Scan for the cell matching the given text and deliver its (X, Y) coordinate at center. 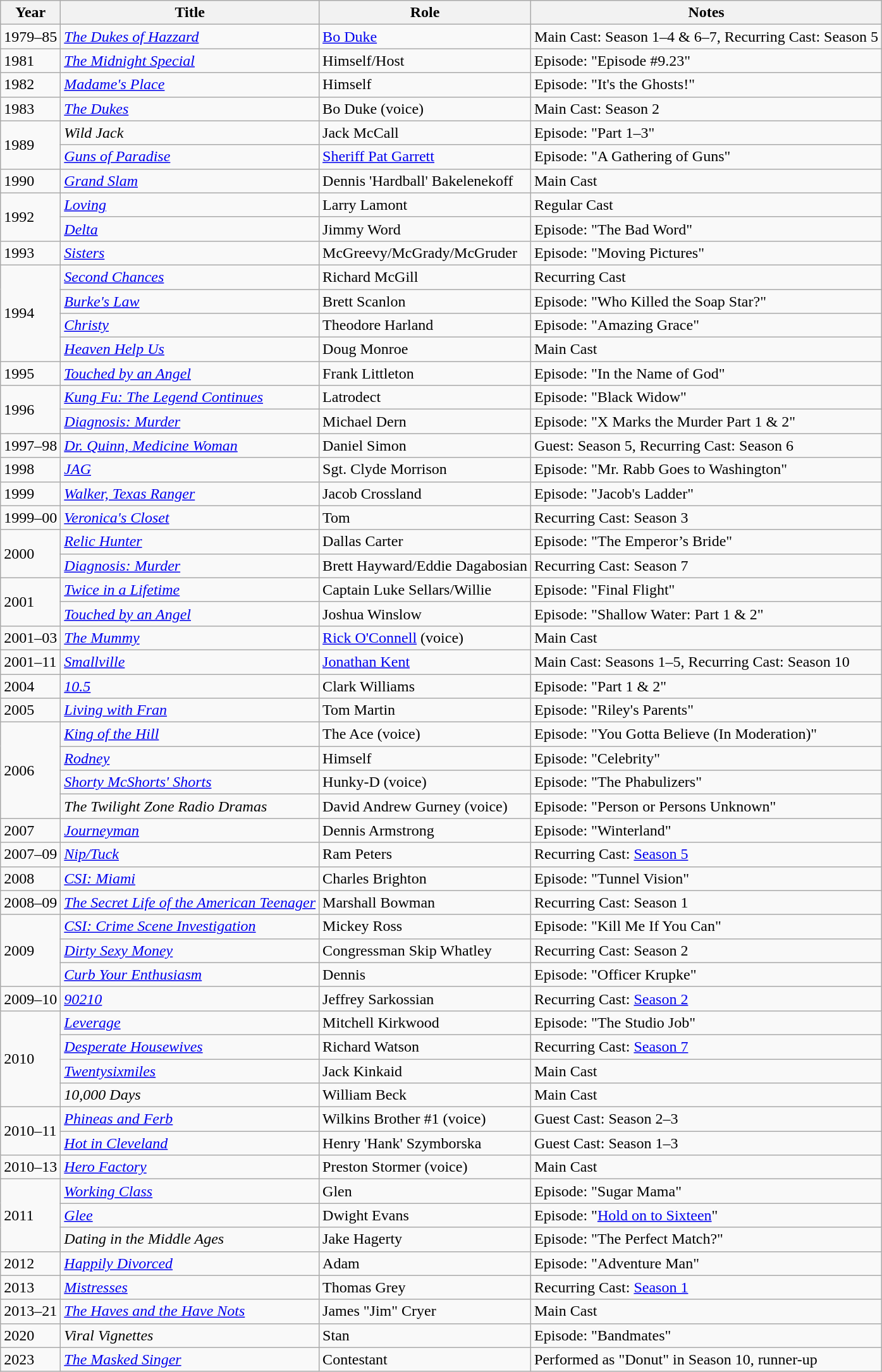
Bo Duke (425, 37)
Bo Duke (voice) (425, 109)
Episode: "It's the Ghosts!" (707, 85)
Jake Hagerty (425, 1239)
Twice in a Lifetime (190, 590)
Walker, Texas Ranger (190, 494)
Episode: "Officer Krupke" (707, 974)
Glee (190, 1215)
Living with Fran (190, 710)
Dirty Sexy Money (190, 950)
90210 (190, 999)
Rodney (190, 758)
2012 (30, 1263)
Leverage (190, 1023)
Dwight Evans (425, 1215)
Hot in Cleveland (190, 1143)
Himself/Host (425, 61)
Guest Cast: Season 2–3 (707, 1119)
Christy (190, 325)
Dennis (425, 974)
2001–11 (30, 662)
JAG (190, 470)
Sisters (190, 253)
Adam (425, 1263)
Jeffrey Sarkossian (425, 999)
Episode: "The Studio Job" (707, 1023)
Episode: "Part 1–3" (707, 133)
Happily Divorced (190, 1263)
Contestant (425, 1359)
2011 (30, 1215)
Dennis 'Hardball' Bakelenekoff (425, 181)
Richard McGill (425, 277)
CSI: Crime Scene Investigation (190, 926)
2004 (30, 686)
Episode: "Person or Persons Unknown" (707, 806)
Smallville (190, 662)
Frank Littleton (425, 373)
Main Cast: Season 1–4 & 6–7, Recurring Cast: Season 5 (707, 37)
Main Cast: Seasons 1–5, Recurring Cast: Season 10 (707, 662)
10,000 Days (190, 1095)
Larry Lamont (425, 205)
Clark Williams (425, 686)
2001 (30, 602)
Henry 'Hank' Szymborska (425, 1143)
1982 (30, 85)
The Twilight Zone Radio Dramas (190, 806)
1998 (30, 470)
Relic Hunter (190, 542)
The Dukes of Hazzard (190, 37)
Episode: "Winterland" (707, 830)
Kung Fu: The Legend Continues (190, 398)
2010 (30, 1059)
2020 (30, 1335)
Curb Your Enthusiasm (190, 974)
Episode: "Celebrity" (707, 758)
2008–09 (30, 902)
Hero Factory (190, 1167)
Thomas Grey (425, 1287)
Episode: "A Gathering of Guns" (707, 157)
Stan (425, 1335)
Doug Monroe (425, 349)
Jonathan Kent (425, 662)
Madame's Place (190, 85)
Richard Watson (425, 1047)
The Midnight Special (190, 61)
Hunky-D (voice) (425, 782)
2008 (30, 878)
Episode: "Riley's Parents" (707, 710)
Phineas and Ferb (190, 1119)
Dating in the Middle Ages (190, 1239)
Journeyman (190, 830)
Episode: "Who Killed the Soap Star?" (707, 301)
Episode: "Mr. Rabb Goes to Washington" (707, 470)
The Haves and the Have Nots (190, 1311)
Recurring Cast: Season 5 (707, 854)
Episode: "The Phabulizers" (707, 782)
King of the Hill (190, 734)
2013–21 (30, 1311)
Twentysixmiles (190, 1071)
1993 (30, 253)
Regular Cast (707, 205)
Latrodect (425, 398)
Episode: "The Emperor’s Bride" (707, 542)
1983 (30, 109)
Desperate Housewives (190, 1047)
Brett Hayward/Eddie Dagabosian (425, 566)
Heaven Help Us (190, 349)
2009–10 (30, 999)
Glen (425, 1191)
2006 (30, 770)
Dallas Carter (425, 542)
Guns of Paradise (190, 157)
The Mummy (190, 638)
1990 (30, 181)
Title (190, 13)
Delta (190, 229)
Episode: "The Perfect Match?" (707, 1239)
Year (30, 13)
Working Class (190, 1191)
Episode: "Final Flight" (707, 590)
1981 (30, 61)
Brett Scanlon (425, 301)
Daniel Simon (425, 446)
2010–11 (30, 1131)
The Ace (voice) (425, 734)
2023 (30, 1359)
Joshua Winslow (425, 614)
Main Cast: Season 2 (707, 109)
2010–13 (30, 1167)
2005 (30, 710)
1992 (30, 217)
1997–98 (30, 446)
1979–85 (30, 37)
Grand Slam (190, 181)
Tom Martin (425, 710)
Jimmy Word (425, 229)
Sheriff Pat Garrett (425, 157)
10.5 (190, 686)
Episode: "Black Widow" (707, 398)
Episode: "Hold on to Sixteen" (707, 1215)
Guest Cast: Season 1–3 (707, 1143)
CSI: Miami (190, 878)
Burke's Law (190, 301)
Guest: Season 5, Recurring Cast: Season 6 (707, 446)
Episode: "Tunnel Vision" (707, 878)
Jack McCall (425, 133)
David Andrew Gurney (voice) (425, 806)
Episode: "Part 1 & 2" (707, 686)
Recurring Cast: Season 3 (707, 518)
Wild Jack (190, 133)
Mitchell Kirkwood (425, 1023)
Jacob Crossland (425, 494)
Performed as "Donut" in Season 10, runner-up (707, 1359)
Episode: "Jacob's Ladder" (707, 494)
Theodore Harland (425, 325)
Episode: "Sugar Mama" (707, 1191)
Episode: "In the Name of God" (707, 373)
Dennis Armstrong (425, 830)
Mickey Ross (425, 926)
The Dukes (190, 109)
Congressman Skip Whatley (425, 950)
Shorty McShorts' Shorts (190, 782)
Michael Dern (425, 422)
Ram Peters (425, 854)
Wilkins Brother #1 (voice) (425, 1119)
Episode: "Moving Pictures" (707, 253)
Marshall Bowman (425, 902)
James "Jim" Cryer (425, 1311)
Notes (707, 13)
1996 (30, 410)
Role (425, 13)
Recurring Cast (707, 277)
Veronica's Closet (190, 518)
2009 (30, 950)
Episode: "Adventure Man" (707, 1263)
Episode: "You Gotta Believe (In Moderation)" (707, 734)
Episode: "X Marks the Murder Part 1 & 2" (707, 422)
Loving (190, 205)
Tom (425, 518)
2007 (30, 830)
1999 (30, 494)
Mistresses (190, 1287)
The Secret Life of the American Teenager (190, 902)
The Masked Singer (190, 1359)
Dr. Quinn, Medicine Woman (190, 446)
Episode: "The Bad Word" (707, 229)
Second Chances (190, 277)
1994 (30, 313)
2000 (30, 554)
McGreevy/McGrady/McGruder (425, 253)
1995 (30, 373)
Nip/Tuck (190, 854)
2013 (30, 1287)
1999–00 (30, 518)
2007–09 (30, 854)
1989 (30, 145)
Sgt. Clyde Morrison (425, 470)
William Beck (425, 1095)
Episode: "Episode #9.23" (707, 61)
Jack Kinkaid (425, 1071)
Viral Vignettes (190, 1335)
Episode: "Shallow Water: Part 1 & 2" (707, 614)
2001–03 (30, 638)
Rick O'Connell (voice) (425, 638)
Episode: "Bandmates" (707, 1335)
Episode: "Amazing Grace" (707, 325)
Preston Stormer (voice) (425, 1167)
Captain Luke Sellars/Willie (425, 590)
Episode: "Kill Me If You Can" (707, 926)
Charles Brighton (425, 878)
